Locate the cell with the specified text and output its [X, Y] center coordinate. 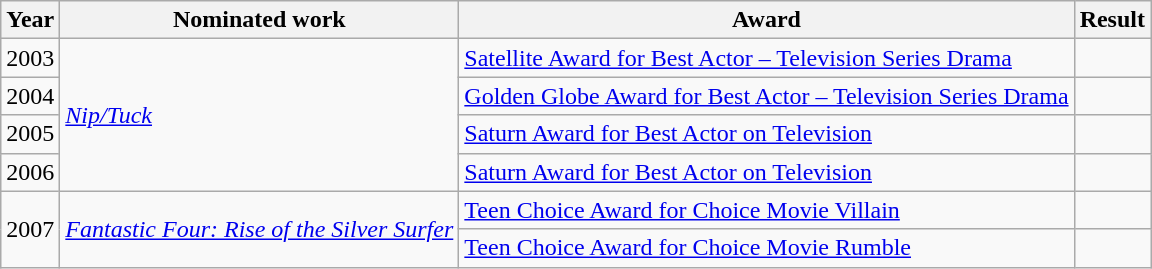
Teen Choice Award for Choice Movie Villain [766, 210]
Award [766, 20]
2004 [30, 96]
Teen Choice Award for Choice Movie Rumble [766, 248]
Result [1112, 20]
Nominated work [260, 20]
2007 [30, 229]
Golden Globe Award for Best Actor – Television Series Drama [766, 96]
2003 [30, 58]
2006 [30, 172]
Satellite Award for Best Actor – Television Series Drama [766, 58]
Year [30, 20]
2005 [30, 134]
Fantastic Four: Rise of the Silver Surfer [260, 229]
Nip/Tuck [260, 115]
